Identify which cell holds the provided text, then report its (X, Y) central coordinate. 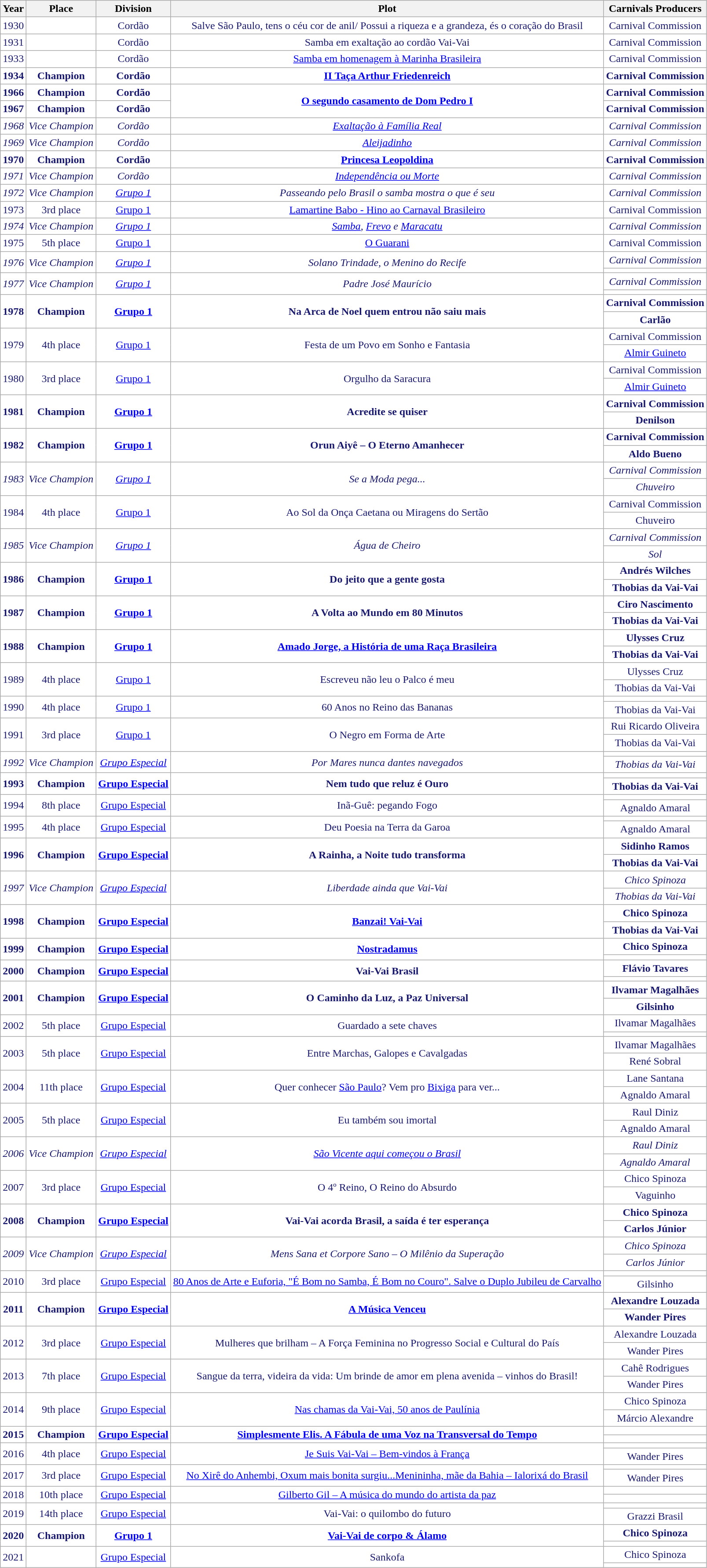
Independência ou Morte (387, 176)
1971 (13, 176)
O Negro em Forma de Arte (387, 735)
Vai-Vai Brasil (387, 971)
Márcio Alexandre (655, 1418)
2021 (13, 1557)
1992 (13, 762)
Vaguinho (655, 1196)
1970 (13, 159)
Exaltação à Família Real (387, 126)
Do jeito que a gente gosta (387, 579)
1997 (13, 888)
Água de Cheiro (387, 546)
2004 (13, 1087)
São Vicente aqui começou o Brasil (387, 1153)
1994 (13, 806)
No Xirê do Anhembi, Oxum mais bonita surgiu...Menininha, mãe da Bahia – Ialorixá do Brasil (387, 1476)
7th place (61, 1376)
Mulheres que brilham – A Força Feminina no Progresso Social e Cultural do País (387, 1342)
Aleijadinho (387, 142)
A Música Venceu (387, 1309)
1976 (13, 262)
2018 (13, 1495)
2002 (13, 1025)
Guardado a sete chaves (387, 1025)
Gilberto Gil – A música do mundo do artista da paz (387, 1495)
2014 (13, 1409)
Se a Moda pega... (387, 479)
1933 (13, 59)
10th place (61, 1495)
Liberdade ainda que Vai-Vai (387, 888)
2012 (13, 1342)
2000 (13, 971)
O Guarani (387, 243)
Rui Ricardo Oliveira (655, 726)
1990 (13, 707)
Grazzi Brasil (655, 1516)
Lamartine Babo - Hino ao Carnaval Brasileiro (387, 210)
1978 (13, 311)
O Caminho da Luz, a Paz Universal (387, 998)
Solano Trindade, o Menino do Recife (387, 262)
Acredite se quiser (387, 412)
1972 (13, 193)
2020 (13, 1535)
Samba em exaltação ao cordão Vai-Vai (387, 42)
Andrés Wilches (655, 571)
1988 (13, 646)
Princesa Leopoldina (387, 159)
1980 (13, 378)
1979 (13, 345)
Vai-Vai acorda Brasil, a saída é ter esperança (387, 1221)
2008 (13, 1221)
Sankofa (387, 1557)
1987 (13, 613)
Amado Jorge, a História de uma Raça Brasileira (387, 646)
Mens Sana et Corpore Sano – O Milênio da Superação (387, 1254)
Sidinho Ramos (655, 846)
8th place (61, 806)
A Volta ao Mundo em 80 Minutos (387, 613)
2005 (13, 1120)
Lane Santana (655, 1078)
Orun Aiyê – O Eterno Amanhecer (387, 445)
Cahê Rodrigues (655, 1367)
Na Arca de Noel quem entrou não saiu mais (387, 311)
1984 (13, 512)
Carlão (655, 320)
1930 (13, 26)
2019 (13, 1513)
1975 (13, 243)
Flávio Tavares (655, 968)
Ao Sol da Onça Caetana ou Miragens do Sertão (387, 512)
14th place (61, 1513)
1999 (13, 949)
80 Anos de Arte e Euforia, "É Bom no Samba, É Bom no Couro". Salve o Duplo Jubileu de Carvalho (387, 1281)
Padre José Maurício (387, 284)
1968 (13, 126)
Escreveu não leu o Palco é meu (387, 679)
II Taça Arthur Friedenreich (387, 76)
1974 (13, 226)
1967 (13, 109)
1983 (13, 479)
Sangue da terra, videira da vida: Um brinde de amor em plena avenida – vinhos do Brasil! (387, 1376)
Samba em homenagem à Marinha Brasileira (387, 59)
1989 (13, 679)
2016 (13, 1454)
Inã-Guê: pegando Fogo (387, 806)
11th place (61, 1087)
Festa de um Povo em Sonho e Fantasia (387, 345)
2003 (13, 1053)
1986 (13, 579)
1973 (13, 210)
Eu também sou imortal (387, 1120)
Sol (655, 554)
1969 (13, 142)
Deu Poesia na Terra da Garoa (387, 827)
Carnivals Producers (655, 9)
Simplesmente Elis. A Fábula de uma Voz na Transversal do Tempo (387, 1435)
9th place (61, 1409)
Entre Marchas, Galopes e Cavalgadas (387, 1053)
1998 (13, 921)
Je Suis Vai-Vai – Bem-vindos à França (387, 1454)
2010 (13, 1281)
1991 (13, 735)
Division (133, 9)
Plot (387, 9)
Place (61, 9)
60 Anos no Reino das Bananas (387, 707)
1966 (13, 92)
Ciro Nascimento (655, 604)
René Sobral (655, 1061)
1993 (13, 784)
1985 (13, 546)
Denilson (655, 420)
1982 (13, 445)
Samba, Frevo e Maracatu (387, 226)
2007 (13, 1187)
1931 (13, 42)
Nas chamas da Vai-Vai, 50 anos de Paulínia (387, 1409)
2011 (13, 1309)
Vai-Vai: o quilombo do futuro (387, 1513)
2017 (13, 1476)
1996 (13, 854)
Orgulho da Saracura (387, 378)
2001 (13, 998)
A Rainha, a Noite tudo transforma (387, 854)
Banzai! Vai-Vai (387, 921)
Vai-Vai de corpo & Álamo (387, 1535)
Nostradamus (387, 949)
2009 (13, 1254)
1981 (13, 412)
Year (13, 9)
2006 (13, 1153)
O segundo casamento de Dom Pedro I (387, 101)
1934 (13, 76)
Nem tudo que reluz é Ouro (387, 784)
O 4º Reino, O Reino do Absurdo (387, 1187)
Quer conhecer São Paulo? Vem pro Bixiga para ver... (387, 1087)
Aldo Bueno (655, 453)
Passeando pelo Brasil o samba mostra o que é seu (387, 193)
1995 (13, 827)
Salve São Paulo, tens o céu cor de anil/ Possui a riqueza e a grandeza, és o coração do Brasil (387, 26)
2013 (13, 1376)
1977 (13, 284)
Por Mares nunca dantes navegados (387, 762)
2015 (13, 1435)
